Capture the cell that displays the provided text and extract its [x, y] central coordinate. 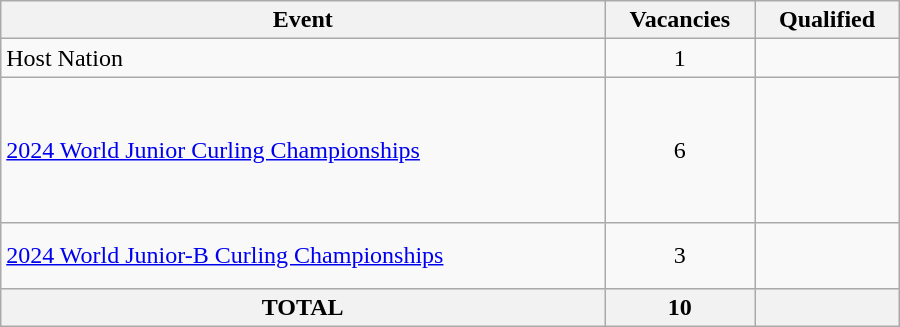
6 [680, 150]
2024 World Junior-B Curling Championships [303, 256]
TOTAL [303, 307]
2024 World Junior Curling Championships [303, 150]
Host Nation [303, 58]
10 [680, 307]
Event [303, 20]
3 [680, 256]
Qualified [827, 20]
1 [680, 58]
Vacancies [680, 20]
